Locate the cell with the specified text and output its [x, y] center coordinate. 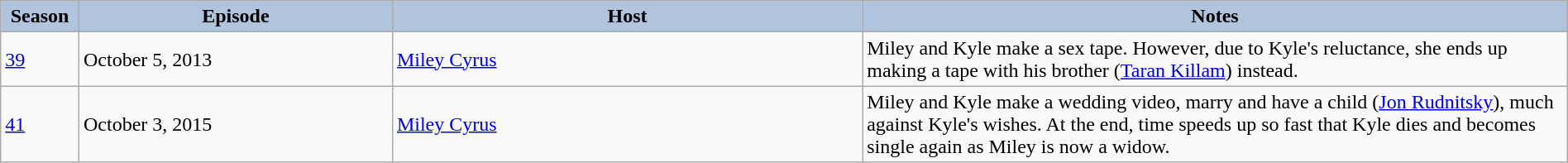
Episode [235, 17]
41 [40, 124]
Miley and Kyle make a sex tape. However, due to Kyle's reluctance, she ends up making a tape with his brother (Taran Killam) instead. [1216, 60]
October 5, 2013 [235, 60]
Host [627, 17]
Notes [1216, 17]
October 3, 2015 [235, 124]
Season [40, 17]
39 [40, 60]
